Scan for the cell matching the given text and deliver its (x, y) coordinate at center. 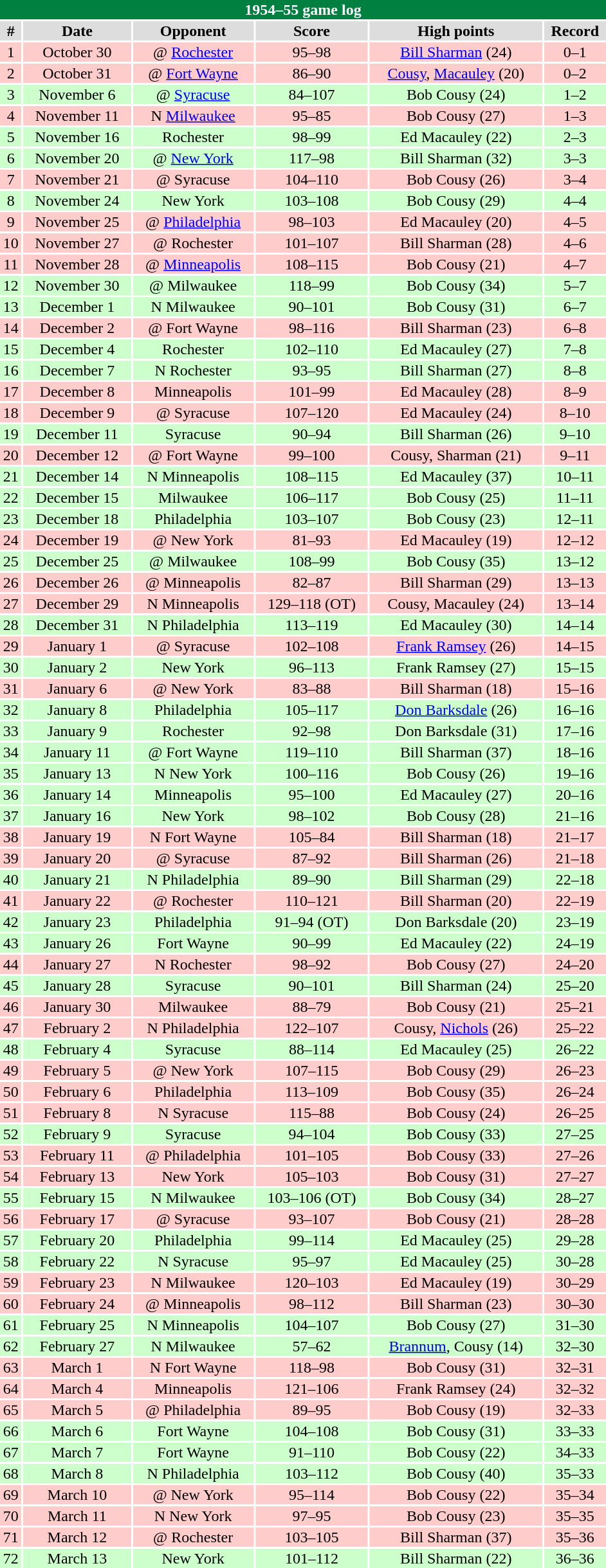
30–30 (575, 1304)
44 (11, 964)
Bill Sharman (20) (455, 901)
103–112 (311, 1473)
55 (11, 1198)
57 (11, 1240)
Cousy, Macauley (20) (455, 73)
68 (11, 1473)
31–30 (575, 1325)
118–99 (311, 285)
32–31 (575, 1367)
98–103 (311, 222)
98–92 (311, 964)
26–23 (575, 1070)
13–12 (575, 561)
18 (11, 413)
105–84 (311, 837)
59 (11, 1283)
99–100 (311, 455)
27–26 (575, 1155)
28–28 (575, 1219)
106–117 (311, 498)
Opponent (193, 31)
February 13 (77, 1176)
February 8 (77, 1113)
November 6 (77, 95)
0–1 (575, 52)
14 (11, 328)
34 (11, 752)
89–95 (311, 1410)
21 (11, 476)
103–107 (311, 519)
Cousy, Nichols (26) (455, 1028)
9–10 (575, 434)
60 (11, 1304)
March 13 (77, 1558)
96–113 (311, 667)
81–93 (311, 540)
32–30 (575, 1346)
35–33 (575, 1473)
21–16 (575, 816)
October 30 (77, 52)
14–15 (575, 646)
35–36 (575, 1537)
101–99 (311, 392)
Ed Macauley (20) (455, 222)
13–13 (575, 582)
January 6 (77, 689)
95–97 (311, 1261)
January 1 (77, 646)
12 (11, 285)
103–106 (OT) (311, 1198)
69 (11, 1495)
8 (11, 201)
95–100 (311, 795)
March 7 (77, 1452)
37 (11, 816)
Bob Cousy (19) (455, 1410)
8–10 (575, 413)
December 14 (77, 476)
26 (11, 582)
110–121 (311, 901)
November 20 (77, 158)
63 (11, 1367)
1–3 (575, 116)
4–5 (575, 222)
113–109 (311, 1092)
Cousy, Sharman (21) (455, 455)
Don Barksdale (31) (455, 731)
88–114 (311, 1049)
February 11 (77, 1155)
115–88 (311, 1113)
22–19 (575, 901)
# (11, 31)
35–35 (575, 1516)
November 16 (77, 137)
December 15 (77, 498)
34–33 (575, 1452)
January 14 (77, 795)
65 (11, 1410)
November 28 (77, 264)
16 (11, 370)
104–108 (311, 1431)
Brannum, Cousy (14) (455, 1346)
108–99 (311, 561)
10 (11, 243)
39 (11, 858)
3–4 (575, 179)
42 (11, 922)
29 (11, 646)
107–115 (311, 1070)
97–95 (311, 1516)
January 21 (77, 879)
8–8 (575, 370)
Bill Sharman (28) (455, 243)
Score (311, 31)
92–98 (311, 731)
December 7 (77, 370)
100–116 (311, 773)
November 24 (77, 201)
98–112 (311, 1304)
33 (11, 731)
January 23 (77, 922)
58 (11, 1261)
51 (11, 1113)
90–99 (311, 943)
15–15 (575, 667)
February 6 (77, 1092)
February 17 (77, 1219)
30–29 (575, 1283)
February 9 (77, 1134)
Ed Macauley (30) (455, 625)
95–85 (311, 116)
101–105 (311, 1155)
January 11 (77, 752)
December 2 (77, 328)
61 (11, 1325)
91–110 (311, 1452)
November 21 (77, 179)
19–16 (575, 773)
Frank Ramsey (27) (455, 667)
46 (11, 1007)
21–17 (575, 837)
50 (11, 1092)
107–120 (311, 413)
December 11 (77, 434)
28 (11, 625)
87–92 (311, 858)
Bob Cousy (25) (455, 498)
17–16 (575, 731)
12–12 (575, 540)
8–9 (575, 392)
February 15 (77, 1198)
January 28 (77, 986)
10–11 (575, 476)
91–94 (OT) (311, 922)
11–11 (575, 498)
November 30 (77, 285)
56 (11, 1219)
40 (11, 879)
99–114 (311, 1240)
1 (11, 52)
98–116 (311, 328)
November 11 (77, 116)
102–108 (311, 646)
82–87 (311, 582)
5 (11, 137)
Ed Macauley (37) (455, 476)
45 (11, 986)
December 31 (77, 625)
117–98 (311, 158)
84–107 (311, 95)
35 (11, 773)
104–107 (311, 1325)
5–7 (575, 285)
Ed Macauley (28) (455, 392)
February 22 (77, 1261)
25–21 (575, 1007)
15–16 (575, 689)
February 24 (77, 1304)
23–19 (575, 922)
12–11 (575, 519)
83–88 (311, 689)
103–108 (311, 201)
4–6 (575, 243)
113–119 (311, 625)
35–34 (575, 1495)
98–99 (311, 137)
70 (11, 1516)
6–8 (575, 328)
22–18 (575, 879)
March 4 (77, 1389)
4–7 (575, 264)
December 4 (77, 349)
29–28 (575, 1240)
121–106 (311, 1389)
27–25 (575, 1134)
27–27 (575, 1176)
101–112 (311, 1558)
December 25 (77, 561)
38 (11, 837)
64 (11, 1389)
25 (11, 561)
Ed Macauley (24) (455, 413)
Bob Cousy (28) (455, 816)
129–118 (OT) (311, 604)
February 5 (77, 1070)
January 8 (77, 710)
3–3 (575, 158)
20–16 (575, 795)
24–20 (575, 964)
26–24 (575, 1092)
95–114 (311, 1495)
27 (11, 604)
3 (11, 95)
25–22 (575, 1028)
November 27 (77, 243)
122–107 (311, 1028)
30–28 (575, 1261)
102–110 (311, 349)
1954–55 game log (303, 10)
90–94 (311, 434)
February 2 (77, 1028)
0–2 (575, 73)
57–62 (311, 1346)
Date (77, 31)
9 (11, 222)
24–19 (575, 943)
13 (11, 307)
16–16 (575, 710)
93–107 (311, 1219)
31 (11, 689)
6–7 (575, 307)
71 (11, 1537)
January 22 (77, 901)
94–104 (311, 1134)
20 (11, 455)
33–33 (575, 1431)
43 (11, 943)
January 27 (77, 964)
December 26 (77, 582)
Don Barksdale (26) (455, 710)
47 (11, 1028)
January 26 (77, 943)
1–2 (575, 95)
24 (11, 540)
21–18 (575, 858)
30 (11, 667)
January 16 (77, 816)
4–4 (575, 201)
Bob Cousy (40) (455, 1473)
32–32 (575, 1389)
62 (11, 1346)
11 (11, 264)
9–11 (575, 455)
2–3 (575, 137)
32–33 (575, 1410)
104–110 (311, 179)
February 27 (77, 1346)
118–98 (311, 1367)
2 (11, 73)
Frank Ramsey (26) (455, 646)
26–22 (575, 1049)
22 (11, 498)
High points (455, 31)
December 29 (77, 604)
Record (575, 31)
53 (11, 1155)
13–14 (575, 604)
December 12 (77, 455)
March 6 (77, 1431)
4 (11, 116)
February 20 (77, 1240)
December 19 (77, 540)
14–14 (575, 625)
54 (11, 1176)
December 8 (77, 392)
52 (11, 1134)
Cousy, Macauley (24) (455, 604)
Bill Sharman (22) (455, 1558)
66 (11, 1431)
88–79 (311, 1007)
36 (11, 795)
18–16 (575, 752)
Bill Sharman (27) (455, 370)
41 (11, 901)
103–105 (311, 1537)
6 (11, 158)
December 1 (77, 307)
67 (11, 1452)
95–98 (311, 52)
January 20 (77, 858)
105–103 (311, 1176)
February 4 (77, 1049)
March 8 (77, 1473)
November 25 (77, 222)
32 (11, 710)
23 (11, 519)
January 2 (77, 667)
89–90 (311, 879)
98–102 (311, 816)
January 30 (77, 1007)
26–25 (575, 1113)
March 12 (77, 1537)
Frank Ramsey (24) (455, 1389)
15 (11, 349)
Don Barksdale (20) (455, 922)
December 18 (77, 519)
101–107 (311, 243)
36–36 (575, 1558)
17 (11, 392)
March 5 (77, 1410)
105–117 (311, 710)
January 13 (77, 773)
February 25 (77, 1325)
January 9 (77, 731)
25–20 (575, 986)
19 (11, 434)
86–90 (311, 73)
March 1 (77, 1367)
7–8 (575, 349)
49 (11, 1070)
March 10 (77, 1495)
119–110 (311, 752)
December 9 (77, 413)
January 19 (77, 837)
February 23 (77, 1283)
March 11 (77, 1516)
93–95 (311, 370)
Bill Sharman (32) (455, 158)
120–103 (311, 1283)
28–27 (575, 1198)
72 (11, 1558)
October 31 (77, 73)
48 (11, 1049)
7 (11, 179)
